Output the [X, Y] coordinate of the center of the cell containing the given text.  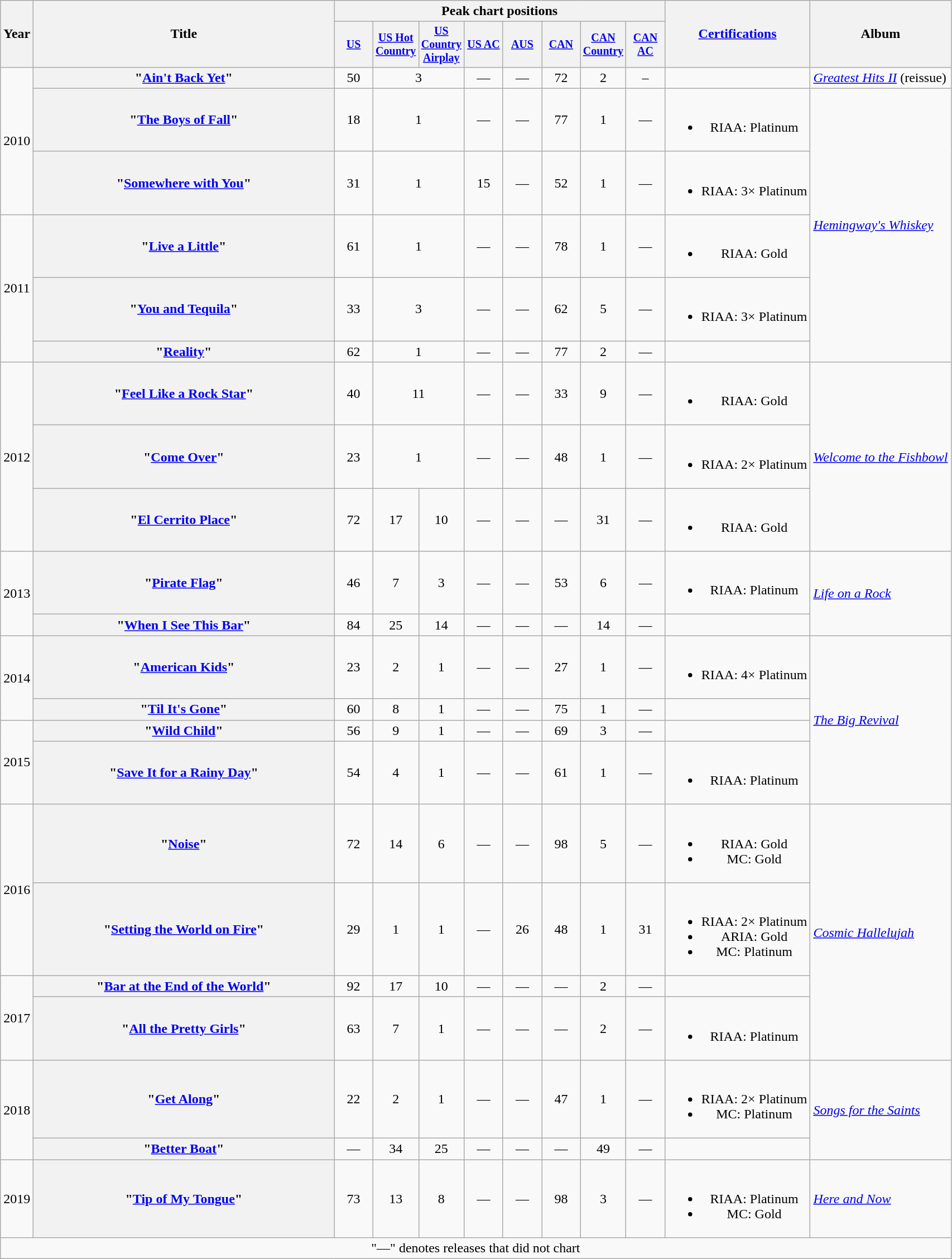
CAN [561, 45]
29 [354, 929]
18 [354, 119]
"Get Along" [184, 1099]
"Noise" [184, 843]
RIAA: 2× PlatinumMC: Platinum [738, 1099]
78 [561, 246]
2018 [17, 1109]
2019 [17, 1199]
"The Boys of Fall" [184, 119]
RIAA: GoldMC: Gold [738, 843]
"Somewhere with You" [184, 183]
– [645, 78]
"Tip of My Tongue" [184, 1199]
49 [603, 1149]
15 [483, 183]
Greatest Hits II (reissue) [881, 78]
53 [561, 583]
"Bar at the End of the World" [184, 986]
"American Kids" [184, 667]
92 [354, 986]
"Ain't Back Yet" [184, 78]
84 [354, 625]
RIAA: 2× Platinum [738, 456]
63 [354, 1028]
2017 [17, 1018]
"Come Over" [184, 456]
Peak chart positions [499, 11]
AUS [522, 45]
Hemingway's Whiskey [881, 225]
75 [561, 709]
"Wild Child" [184, 731]
"Save It for a Rainy Day" [184, 772]
47 [561, 1099]
"Pirate Flag" [184, 583]
2014 [17, 677]
The Big Revival [881, 720]
Cosmic Hallelujah [881, 932]
"—" denotes releases that did not chart [475, 1248]
4 [396, 772]
54 [354, 772]
US Hot Country [396, 45]
50 [354, 78]
13 [396, 1199]
"Feel Like a Rock Star" [184, 394]
"Setting the World on Fire" [184, 929]
RIAA: 4× Platinum [738, 667]
Here and Now [881, 1199]
40 [354, 394]
CAN AC [645, 45]
CAN Country [603, 45]
26 [522, 929]
"El Cerrito Place" [184, 520]
22 [354, 1099]
52 [561, 183]
RIAA: 2× PlatinumARIA: GoldMC: Platinum [738, 929]
34 [396, 1149]
US Country Airplay [441, 45]
"You and Tequila" [184, 309]
69 [561, 731]
2011 [17, 288]
27 [561, 667]
73 [354, 1199]
2012 [17, 456]
"When I See This Bar" [184, 625]
Year [17, 34]
2010 [17, 141]
Certifications [738, 34]
2016 [17, 890]
"Til It's Gone" [184, 709]
Album [881, 34]
2013 [17, 594]
Title [184, 34]
Welcome to the Fishbowl [881, 456]
US AC [483, 45]
RIAA: PlatinumMC: Gold [738, 1199]
Life on a Rock [881, 594]
US [354, 45]
2015 [17, 762]
60 [354, 709]
"All the Pretty Girls" [184, 1028]
11 [419, 394]
56 [354, 731]
"Better Boat" [184, 1149]
Songs for the Saints [881, 1109]
"Live a Little" [184, 246]
46 [354, 583]
"Reality" [184, 352]
